Extract the [X, Y] coordinate from the center of the cell holding the provided text.  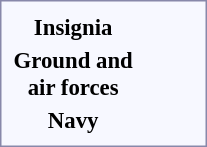
Navy [73, 120]
Ground andair forces [73, 74]
Insignia [73, 27]
